From the cell containing the given text, extract its center point as (X, Y) coordinate. 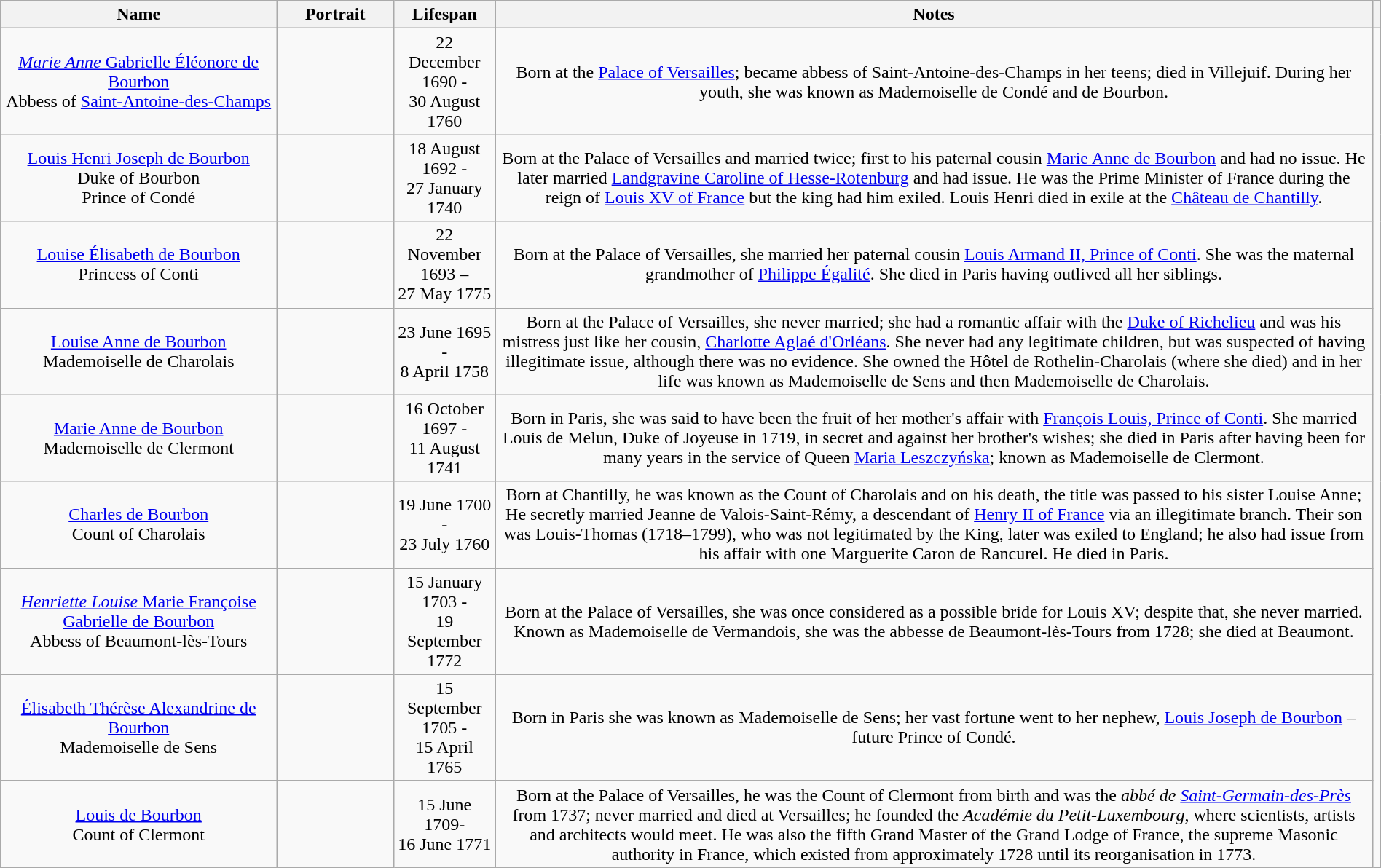
15 September 1705 - 15 April 1765 (444, 727)
18 August 1692 -27 January 1740 (444, 178)
Charles de BourbonCount of Charolais (138, 524)
Louise Anne de BourbonMademoiselle de Charolais (138, 351)
22 November 1693 – 27 May 1775 (444, 265)
Louis Henri Joseph de BourbonDuke of BourbonPrince of Condé (138, 178)
23 June 1695 - 8 April 1758 (444, 351)
Marie Anne Gabrielle Éléonore de BourbonAbbess of Saint-Antoine-des-Champs (138, 82)
Henriette Louise Marie Françoise Gabrielle de BourbonAbbess of Beaumont-lès-Tours (138, 621)
Notes (934, 15)
Born in Paris she was known as Mademoiselle de Sens; her vast fortune went to her nephew, Louis Joseph de Bourbon – future Prince of Condé. (934, 727)
Portrait (335, 15)
15 January 1703 - 19 September 1772 (444, 621)
19 June 1700 - 23 July 1760 (444, 524)
Louise Élisabeth de BourbonPrincess of Conti (138, 265)
Louis de BourbonCount of Clermont (138, 824)
Name (138, 15)
16 October 1697 - 11 August 1741 (444, 438)
Lifespan (444, 15)
15 June 1709-16 June 1771 (444, 824)
22 December 1690 - 30 August 1760 (444, 82)
Marie Anne de BourbonMademoiselle de Clermont (138, 438)
Élisabeth Thérèse Alexandrine de BourbonMademoiselle de Sens (138, 727)
